Provide the (x, y) coordinate of the cell's center where the given text is located.  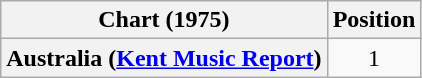
Australia (Kent Music Report) (164, 58)
Position (374, 20)
1 (374, 58)
Chart (1975) (164, 20)
